Capture the cell that displays the provided text and extract its (x, y) central coordinate. 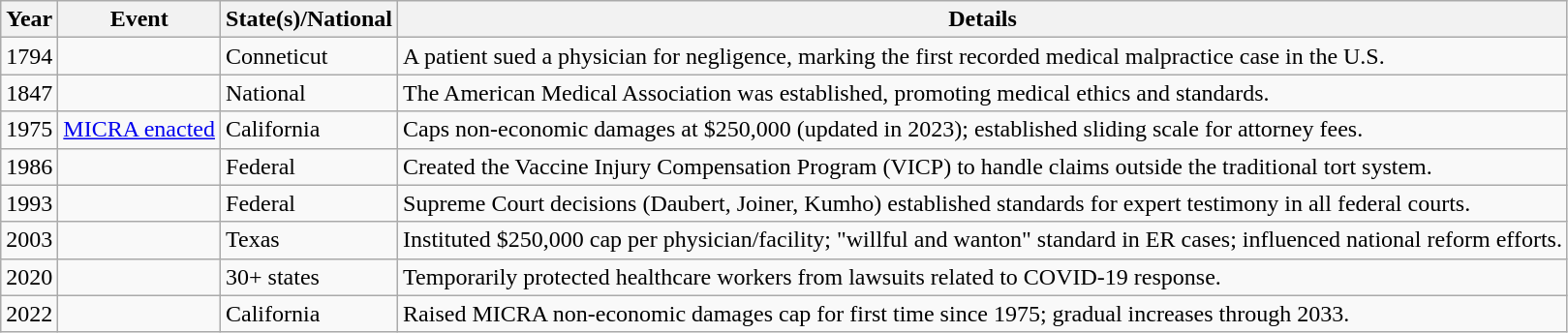
Caps non-economic damages at $250,000 (updated in 2023); established sliding scale for attorney fees. (983, 130)
Texas (310, 240)
1847 (29, 93)
Instituted $250,000 cap per physician/facility; "willful and wanton" standard in ER cases; influenced national reform efforts. (983, 240)
2020 (29, 277)
1975 (29, 130)
A patient sued a physician for negligence, marking the first recorded medical malpractice case in the U.S. (983, 56)
Created the Vaccine Injury Compensation Program (VICP) to handle claims outside the traditional tort system. (983, 166)
1986 (29, 166)
Event (139, 19)
Supreme Court decisions (Daubert, Joiner, Kumho) established standards for expert testimony in all federal courts. (983, 203)
MICRA enacted (139, 130)
Conneticut (310, 56)
The American Medical Association was established, promoting medical ethics and standards. (983, 93)
1794 (29, 56)
2022 (29, 314)
State(s)/National (310, 19)
30+ states (310, 277)
1993 (29, 203)
Year (29, 19)
Temporarily protected healthcare workers from lawsuits related to COVID-19 response. (983, 277)
Details (983, 19)
Raised MICRA non-economic damages cap for first time since 1975; gradual increases through 2033. (983, 314)
2003 (29, 240)
National (310, 93)
